Capture the cell that displays the provided text and extract its [x, y] central coordinate. 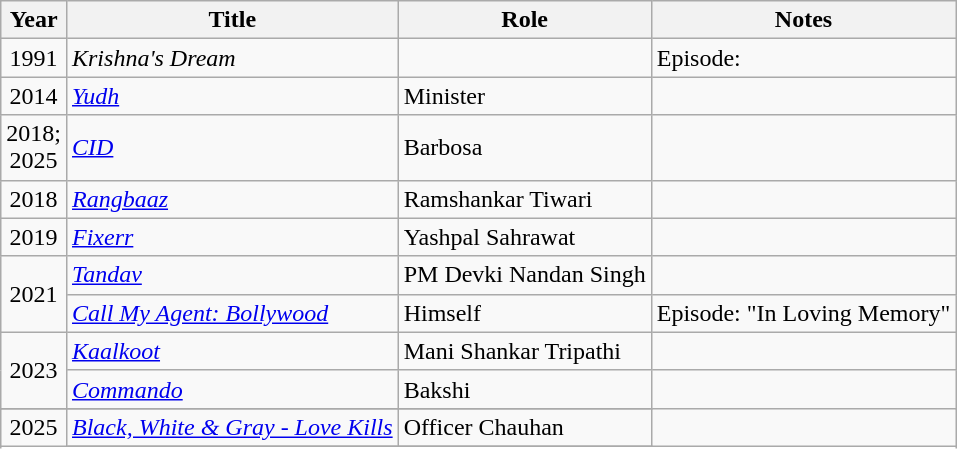
2018;2025 [34, 148]
Kaalkoot [232, 351]
Black, White & Gray - Love Kills [232, 427]
Year [34, 20]
2021 [34, 294]
Fixerr [232, 237]
Yudh [232, 96]
Title [232, 20]
PM Devki Nandan Singh [524, 275]
Yashpal Sahrawat [524, 237]
Call My Agent: Bollywood [232, 313]
2018 [34, 199]
Minister [524, 96]
1991 [34, 58]
Episode: [804, 58]
Ramshankar Tiwari [524, 199]
Mani Shankar Tripathi [524, 351]
2025 [34, 427]
Krishna's Dream [232, 58]
Role [524, 20]
CID [232, 148]
Barbosa [524, 148]
Rangbaaz [232, 199]
Commando [232, 389]
Notes [804, 20]
Bakshi [524, 389]
Himself [524, 313]
2014 [34, 96]
2019 [34, 237]
Tandav [232, 275]
Episode: "In Loving Memory" [804, 313]
2023 [34, 370]
Officer Chauhan [524, 427]
